Scan for the cell matching the given text and deliver its [x, y] coordinate at center. 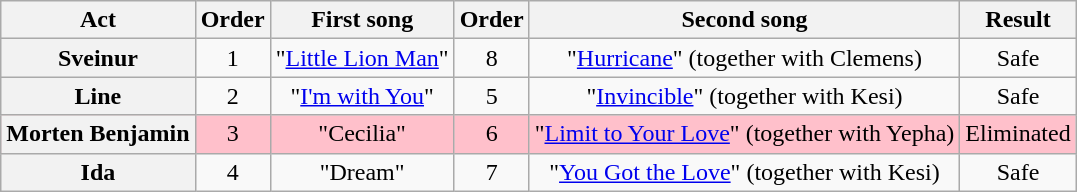
"You Got the Love" (together with Kesi) [744, 172]
"Invincible" (together with Kesi) [744, 96]
6 [492, 134]
"Cecilia" [362, 134]
2 [232, 96]
Second song [744, 20]
Morten Benjamin [98, 134]
Ida [98, 172]
3 [232, 134]
"Dream" [362, 172]
4 [232, 172]
8 [492, 58]
"Limit to Your Love" (together with Yepha) [744, 134]
Line [98, 96]
7 [492, 172]
1 [232, 58]
First song [362, 20]
Eliminated [1018, 134]
Result [1018, 20]
"I'm with You" [362, 96]
5 [492, 96]
Act [98, 20]
"Little Lion Man" [362, 58]
Sveinur [98, 58]
"Hurricane" (together with Clemens) [744, 58]
